For the text-containing cell, return its midpoint in (x, y) coordinate format. 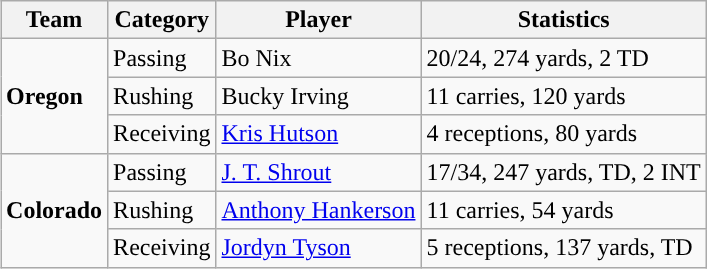
11 carries, 120 yards (564, 96)
Oregon (54, 96)
Kris Hutson (318, 134)
17/34, 247 yards, TD, 2 INT (564, 172)
Category (162, 20)
Bucky Irving (318, 96)
Colorado (54, 210)
Player (318, 20)
Team (54, 20)
11 carries, 54 yards (564, 210)
Anthony Hankerson (318, 210)
Bo Nix (318, 58)
20/24, 274 yards, 2 TD (564, 58)
Statistics (564, 20)
4 receptions, 80 yards (564, 134)
5 receptions, 137 yards, TD (564, 248)
J. T. Shrout (318, 172)
Jordyn Tyson (318, 248)
